Extract the (x, y) coordinate from the center of the cell holding the provided text.  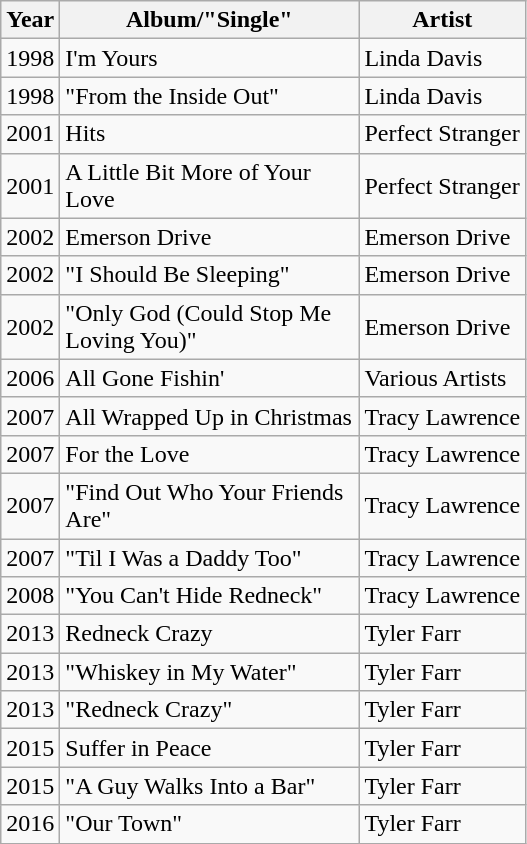
Various Artists (442, 378)
2016 (30, 824)
For the Love (210, 454)
A Little Bit More of Your Love (210, 186)
Year (30, 20)
"Only God (Could Stop Me Loving You)" (210, 326)
All Wrapped Up in Christmas (210, 416)
"You Can't Hide Redneck" (210, 596)
I'm Yours (210, 58)
2008 (30, 596)
Suffer in Peace (210, 748)
"I Should Be Sleeping" (210, 275)
"Find Out Who Your Friends Are" (210, 506)
"From the Inside Out" (210, 96)
"Redneck Crazy" (210, 710)
All Gone Fishin' (210, 378)
Redneck Crazy (210, 634)
Album/"Single" (210, 20)
"Til I Was a Daddy Too" (210, 557)
"Our Town" (210, 824)
"Whiskey in My Water" (210, 672)
Artist (442, 20)
Hits (210, 134)
"A Guy Walks Into a Bar" (210, 786)
2006 (30, 378)
